Capture the cell that displays the provided text and extract its (X, Y) central coordinate. 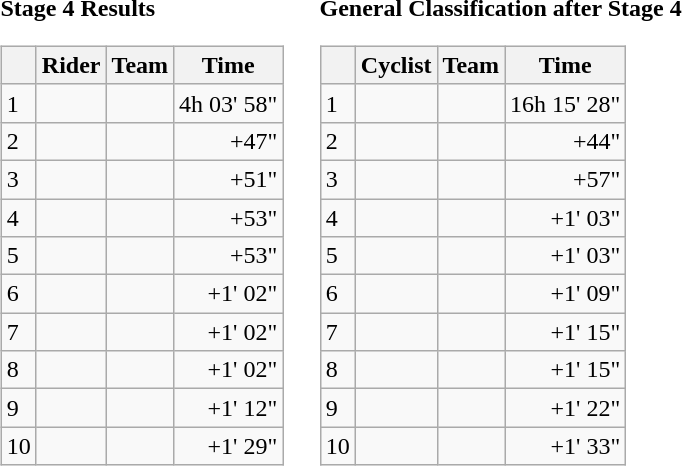
+1' 09" (566, 294)
4h 03' 58" (228, 103)
+57" (566, 179)
+1' 29" (228, 446)
Rider (71, 65)
+51" (228, 179)
+1' 22" (566, 408)
+47" (228, 141)
+1' 12" (228, 408)
+44" (566, 141)
+1' 33" (566, 446)
Cyclist (396, 65)
16h 15' 28" (566, 103)
